Provide the [X, Y] coordinate of the cell's center where the given text is located.  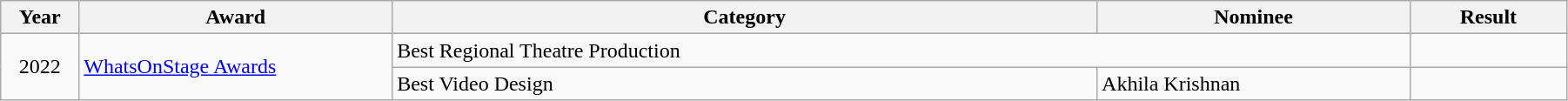
Best Regional Theatre Production [901, 50]
Result [1488, 17]
WhatsOnStage Awards [236, 67]
2022 [40, 67]
Best Video Design [745, 84]
Nominee [1254, 17]
Award [236, 17]
Year [40, 17]
Category [745, 17]
Akhila Krishnan [1254, 84]
